Capture the cell that displays the provided text and extract its (X, Y) central coordinate. 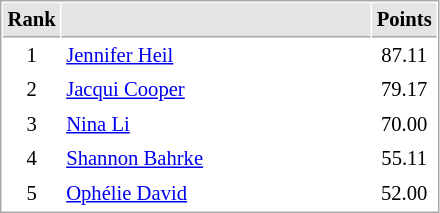
Ophélie David (216, 194)
1 (32, 56)
Points (404, 20)
Jacqui Cooper (216, 90)
79.17 (404, 90)
4 (32, 158)
52.00 (404, 194)
3 (32, 124)
Rank (32, 20)
Shannon Bahrke (216, 158)
87.11 (404, 56)
2 (32, 90)
5 (32, 194)
Nina Li (216, 124)
70.00 (404, 124)
Jennifer Heil (216, 56)
55.11 (404, 158)
